Detect which cell encompasses the target text, then output its (X, Y) center coordinate. 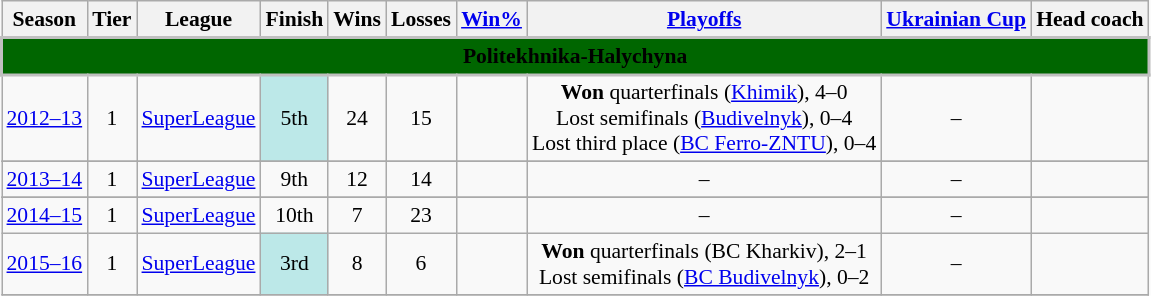
14 (421, 180)
Ukrainian Cup (956, 19)
10th (295, 216)
League (198, 19)
Wins (357, 19)
24 (357, 118)
3rd (295, 264)
Playoffs (704, 19)
Win% (492, 19)
Head coach (1090, 19)
23 (421, 216)
Politekhnika-Halychyna (576, 56)
Won quarterfinals (BC Kharkiv), 2–1Lost semifinals (BC Budivelnyk), 0–2 (704, 264)
9th (295, 180)
5th (295, 118)
2014–15 (45, 216)
Tier (112, 19)
Losses (421, 19)
2013–14 (45, 180)
7 (357, 216)
8 (357, 264)
15 (421, 118)
Finish (295, 19)
12 (357, 180)
6 (421, 264)
2015–16 (45, 264)
Season (45, 19)
Won quarterfinals (Khimik), 4–0Lost semifinals (Budivelnyk), 0–4Lost third place (BC Ferro-ZNTU), 0–4 (704, 118)
2012–13 (45, 118)
